Capture the cell that displays the provided text and extract its (X, Y) central coordinate. 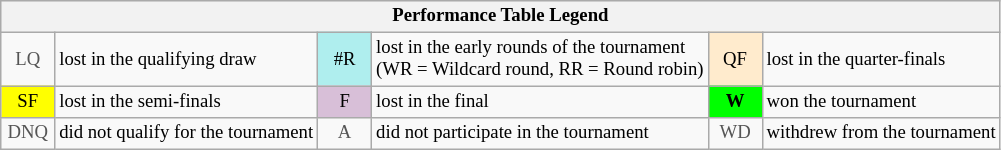
Performance Table Legend (500, 16)
lost in the final (540, 102)
WD (735, 134)
QF (735, 60)
LQ (28, 60)
DNQ (28, 134)
SF (28, 102)
W (735, 102)
did not participate in the tournament (540, 134)
lost in the quarter-finals (881, 60)
#R (345, 60)
lost in the early rounds of the tournament(WR = Wildcard round, RR = Round robin) (540, 60)
did not qualify for the tournament (186, 134)
lost in the qualifying draw (186, 60)
A (345, 134)
won the tournament (881, 102)
F (345, 102)
lost in the semi-finals (186, 102)
withdrew from the tournament (881, 134)
